For the text-containing cell, return its midpoint in [X, Y] coordinate format. 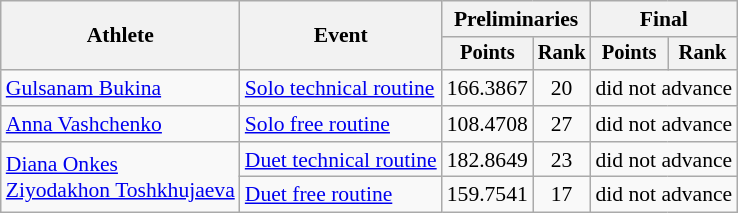
182.8649 [488, 160]
108.4708 [488, 124]
Solo technical routine [341, 88]
23 [562, 160]
17 [562, 195]
20 [562, 88]
Solo free routine [341, 124]
Anna Vashchenko [120, 124]
166.3867 [488, 88]
27 [562, 124]
Duet free routine [341, 195]
Final [664, 19]
Event [341, 36]
Duet technical routine [341, 160]
Athlete [120, 36]
Diana Onkes Ziyodakhon Toshkhujaeva [120, 178]
Preliminaries [516, 19]
Gulsanam Bukina [120, 88]
159.7541 [488, 195]
